Locate the cell with the specified text and output its [X, Y] center coordinate. 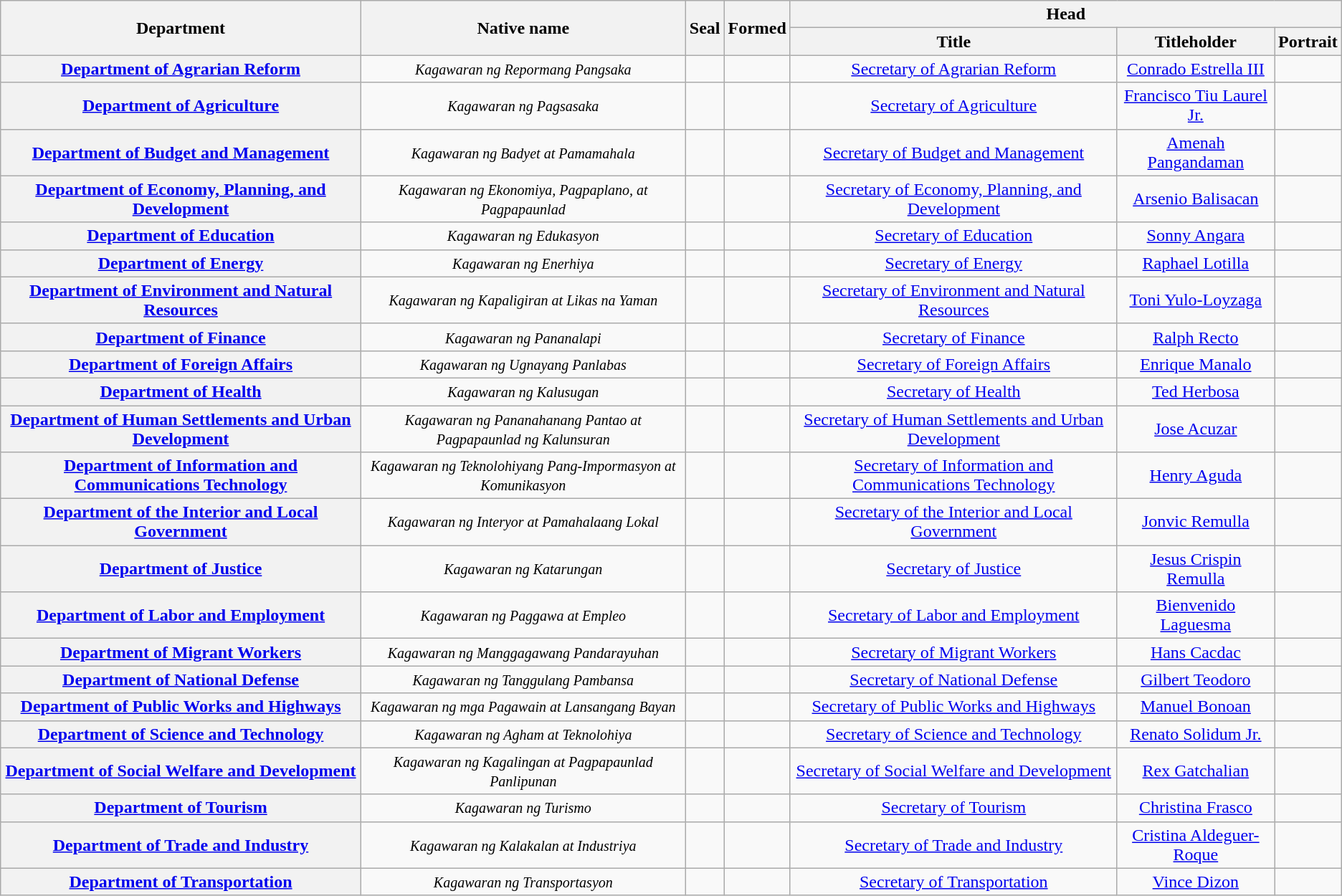
Kagawaran ng Ekonomiya, Pagpaplano, at Pagpapaunlad [523, 199]
Department [181, 28]
Hans Cacdac [1196, 652]
Department of Foreign Affairs [181, 364]
Secretary of Migrant Workers [953, 652]
Secretary of Budget and Management [953, 152]
Amenah Pangandaman [1196, 152]
Jesus Crispin Remulla [1196, 569]
Secretary of Social Welfare and Development [953, 771]
Department of Education [181, 236]
Secretary of National Defense [953, 680]
Kagawaran ng Repormang Pangsaka [523, 69]
Raphael Lotilla [1196, 263]
Department of Science and Technology [181, 734]
Enrique Manalo [1196, 364]
Kagawaran ng Teknolohiyang Pang-Impormasyon at Komunikasyon [523, 476]
Kagawaran ng Transportasyon [523, 882]
Department of Migrant Workers [181, 652]
Renato Solidum Jr. [1196, 734]
Kagawaran ng Tanggulang Pambansa [523, 680]
Secretary of Energy [953, 263]
Kagawaran ng Pananahanang Pantao at Pagpapaunlad ng Kalunsuran [523, 429]
Secretary of the Interior and Local Government [953, 522]
Department of Transportation [181, 882]
Kagawaran ng Pananalapi [523, 337]
Kagawaran ng Pagsasaka [523, 106]
Christina Frasco [1196, 808]
Department of Trade and Industry [181, 844]
Kagawaran ng Interyor at Pamahalaang Lokal [523, 522]
Kagawaran ng Ugnayang Panlabas [523, 364]
Department of Human Settlements and Urban Development [181, 429]
Secretary of Finance [953, 337]
Francisco Tiu Laurel Jr. [1196, 106]
Formed [757, 28]
Kagawaran ng Agham at Teknolohiya [523, 734]
Ted Herbosa [1196, 391]
Department of Agrarian Reform [181, 69]
Henry Aguda [1196, 476]
Ralph Recto [1196, 337]
Department of Tourism [181, 808]
Jonvic Remulla [1196, 522]
Toni Yulo-Loyzaga [1196, 300]
Secretary of Science and Technology [953, 734]
Department of Labor and Employment [181, 615]
Title [953, 42]
Native name [523, 28]
Department of Health [181, 391]
Department of the Interior and Local Government [181, 522]
Sonny Angara [1196, 236]
Department of Justice [181, 569]
Portrait [1308, 42]
Kagawaran ng Edukasyon [523, 236]
Kagawaran ng Kalusugan [523, 391]
Kagawaran ng Manggagawang Pandarayuhan [523, 652]
Secretary of Justice [953, 569]
Secretary of Foreign Affairs [953, 364]
Jose Acuzar [1196, 429]
Secretary of Tourism [953, 808]
Cristina Aldeguer-Roque [1196, 844]
Department of Public Works and Highways [181, 707]
Department of Energy [181, 263]
Secretary of Human Settlements and Urban Development [953, 429]
Bienvenido Laguesma [1196, 615]
Kagawaran ng mga Pagawain at Lansangang Bayan [523, 707]
Kagawaran ng Kapaligiran at Likas na Yaman [523, 300]
Kagawaran ng Badyet at Pamamahala [523, 152]
Secretary of Information and Communications Technology [953, 476]
Secretary of Trade and Industry [953, 844]
Seal [705, 28]
Secretary of Agrarian Reform [953, 69]
Manuel Bonoan [1196, 707]
Department of Budget and Management [181, 152]
Department of Agriculture [181, 106]
Secretary of Labor and Employment [953, 615]
Kagawaran ng Kalakalan at Industriya [523, 844]
Head [1065, 14]
Department of National Defense [181, 680]
Kagawaran ng Paggawa at Empleo [523, 615]
Department of Economy, Planning, and Development [181, 199]
Department of Social Welfare and Development [181, 771]
Kagawaran ng Katarungan [523, 569]
Department of Information and Communications Technology [181, 476]
Kagawaran ng Kagalingan at Pagpapaunlad Panlipunan [523, 771]
Department of Finance [181, 337]
Kagawaran ng Enerhiya [523, 263]
Secretary of Public Works and Highways [953, 707]
Department of Environment and Natural Resources [181, 300]
Secretary of Health [953, 391]
Arsenio Balisacan [1196, 199]
Secretary of Transportation [953, 882]
Secretary of Economy, Planning, and Development [953, 199]
Conrado Estrella III [1196, 69]
Secretary of Education [953, 236]
Gilbert Teodoro [1196, 680]
Vince Dizon [1196, 882]
Secretary of Environment and Natural Resources [953, 300]
Kagawaran ng Turismo [523, 808]
Titleholder [1196, 42]
Secretary of Agriculture [953, 106]
Rex Gatchalian [1196, 771]
